Capture the cell that displays the provided text and extract its [x, y] central coordinate. 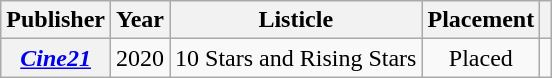
10 Stars and Rising Stars [296, 58]
Year [140, 20]
Cine21 [56, 58]
Placement [481, 20]
Publisher [56, 20]
2020 [140, 58]
Listicle [296, 20]
Placed [481, 58]
